Locate the cell with the specified text and output its [x, y] center coordinate. 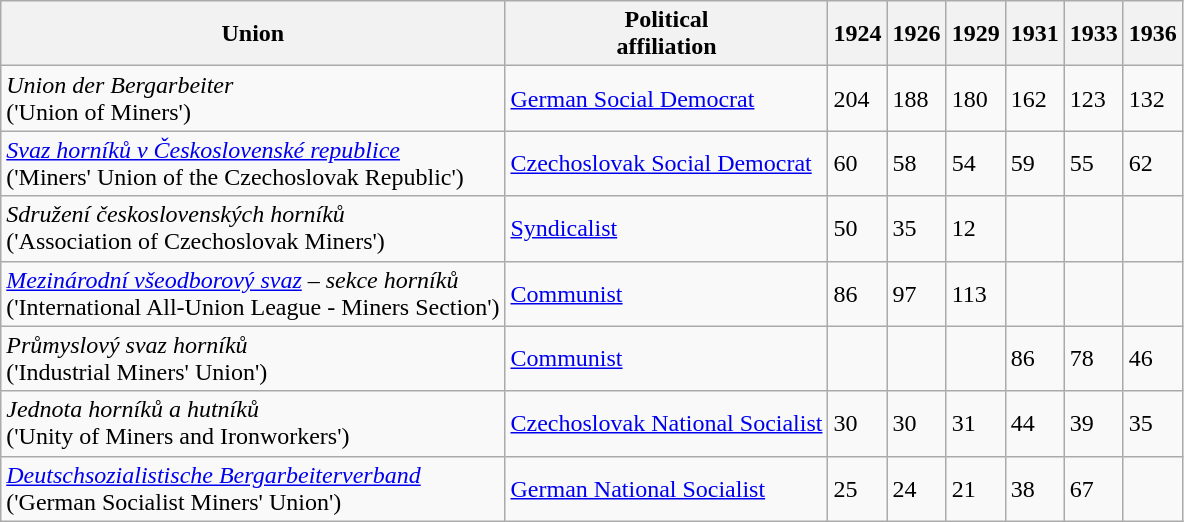
Sdružení československých horníků('Association of Czechoslovak Miners') [253, 228]
44 [1034, 424]
Jednota horníků a hutníků('Unity of Miners and Ironworkers') [253, 424]
Deutschsozialistische Bergarbeiterverband('German Socialist Miners' Union') [253, 488]
113 [976, 294]
Union [253, 34]
123 [1094, 98]
21 [976, 488]
50 [858, 228]
Politicalaffiliation [666, 34]
25 [858, 488]
German Social Democrat [666, 98]
31 [976, 424]
Czechoslovak National Socialist [666, 424]
German National Socialist [666, 488]
54 [976, 164]
Průmyslový svaz horníků('Industrial Miners' Union') [253, 358]
Mezinárodní všeodborový svaz – sekce horníků('International All-Union League - Miners Section') [253, 294]
1929 [976, 34]
55 [1094, 164]
1924 [858, 34]
59 [1034, 164]
58 [916, 164]
1936 [1152, 34]
Syndicalist [666, 228]
12 [976, 228]
67 [1094, 488]
97 [916, 294]
Czechoslovak Social Democrat [666, 164]
204 [858, 98]
1933 [1094, 34]
24 [916, 488]
39 [1094, 424]
78 [1094, 358]
Svaz horníků v Československé republice('Miners' Union of the Czechoslovak Republic') [253, 164]
162 [1034, 98]
Union der Bergarbeiter('Union of Miners') [253, 98]
180 [976, 98]
60 [858, 164]
38 [1034, 488]
1931 [1034, 34]
46 [1152, 358]
62 [1152, 164]
1926 [916, 34]
188 [916, 98]
132 [1152, 98]
